Find where the given text appears and provide that cell's center as [X, Y] coordinate. 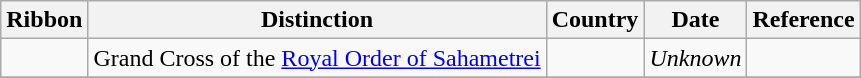
Reference [804, 20]
Grand Cross of the Royal Order of Sahametrei [317, 58]
Country [595, 20]
Ribbon [44, 20]
Date [696, 20]
Unknown [696, 58]
Distinction [317, 20]
